For the text-containing cell, return its midpoint in [X, Y] coordinate format. 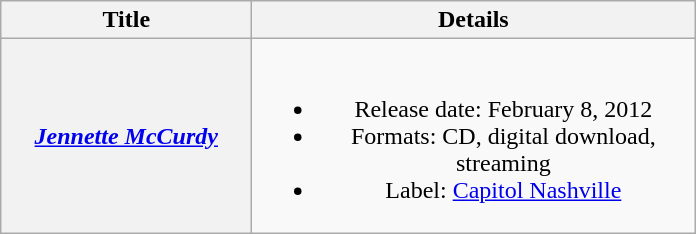
Title [126, 20]
Release date: February 8, 2012Formats: CD, digital download, streamingLabel: Capitol Nashville [474, 136]
Jennette McCurdy [126, 136]
Details [474, 20]
